Provide the (X, Y) coordinate of the cell's center where the given text is located.  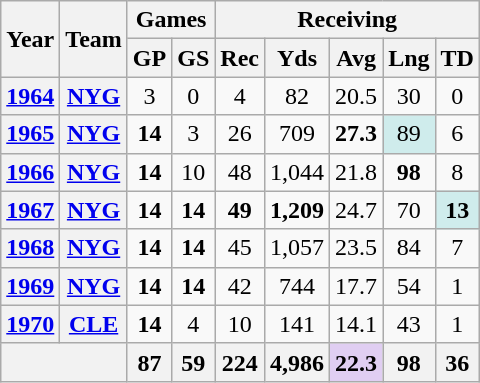
141 (298, 324)
1,209 (298, 210)
Avg (356, 58)
49 (240, 210)
21.8 (356, 172)
89 (409, 134)
1965 (30, 134)
24.7 (356, 210)
Team (94, 39)
27.3 (356, 134)
13 (457, 210)
48 (240, 172)
GS (194, 58)
Rec (240, 58)
1968 (30, 248)
87 (149, 362)
30 (409, 96)
Yds (298, 58)
22.3 (356, 362)
82 (298, 96)
45 (240, 248)
Receiving (348, 20)
14.1 (356, 324)
CLE (94, 324)
Lng (409, 58)
4,986 (298, 362)
1969 (30, 286)
Games (170, 20)
36 (457, 362)
54 (409, 286)
84 (409, 248)
20.5 (356, 96)
17.7 (356, 286)
59 (194, 362)
8 (457, 172)
23.5 (356, 248)
42 (240, 286)
1967 (30, 210)
7 (457, 248)
1966 (30, 172)
6 (457, 134)
1964 (30, 96)
1,057 (298, 248)
43 (409, 324)
GP (149, 58)
709 (298, 134)
1,044 (298, 172)
26 (240, 134)
744 (298, 286)
TD (457, 58)
1970 (30, 324)
70 (409, 210)
Year (30, 39)
224 (240, 362)
